Find where the given text appears and provide that cell's center as (X, Y) coordinate. 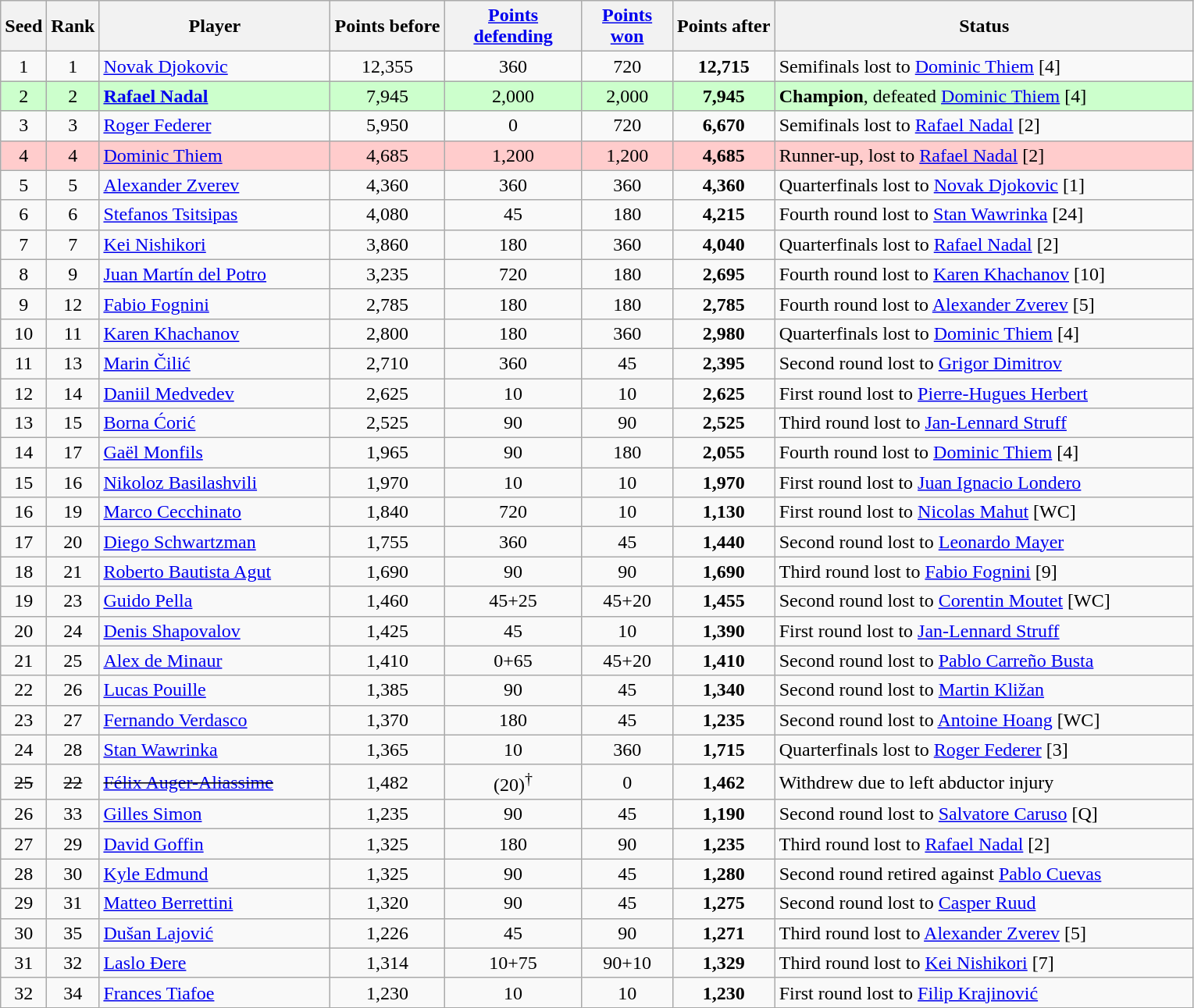
Second round retired against Pablo Cuevas (984, 874)
Lucas Pouille (215, 690)
1,715 (723, 750)
Semifinals lost to Rafael Nadal [2] (984, 126)
1,314 (387, 963)
Laslo Đere (215, 963)
1,329 (723, 963)
David Goffin (215, 844)
2,395 (723, 363)
Gaël Monfils (215, 453)
5,950 (387, 126)
Second round lost to Corentin Moutet [WC] (984, 601)
1,320 (387, 903)
Alex de Minaur (215, 661)
6,670 (723, 126)
Fourth round lost to Karen Khachanov [10] (984, 274)
First round lost to Pierre-Hugues Herbert (984, 393)
1,365 (387, 750)
Quarterfinals lost to Novak Djokovic [1] (984, 185)
1,226 (387, 933)
Gilles Simon (215, 814)
1,370 (387, 720)
12,715 (723, 66)
4,215 (723, 215)
Kyle Edmund (215, 874)
Stan Wawrinka (215, 750)
10+75 (513, 963)
3,235 (387, 274)
Roger Federer (215, 126)
Points won (627, 27)
First round lost to Juan Ignacio Londero (984, 483)
Second round lost to Salvatore Caruso [Q] (984, 814)
90+10 (627, 963)
Points after (723, 27)
Third round lost to Rafael Nadal [2] (984, 844)
1,755 (387, 542)
Daniil Medvedev (215, 393)
Second round lost to Leonardo Mayer (984, 542)
Fourth round lost to Dominic Thiem [4] (984, 453)
Status (984, 27)
Second round lost to Pablo Carreño Busta (984, 661)
33 (73, 814)
Points defending (513, 27)
1,460 (387, 601)
1,425 (387, 631)
1,280 (723, 874)
Dušan Lajović (215, 933)
Quarterfinals lost to Roger Federer [3] (984, 750)
Seed (23, 27)
Third round lost to Alexander Zverev [5] (984, 933)
Points before (387, 27)
(20)† (513, 782)
Fourth round lost to Stan Wawrinka [24] (984, 215)
Rank (73, 27)
2,980 (723, 333)
First round lost to Jan-Lennard Struff (984, 631)
34 (73, 992)
Fabio Fognini (215, 304)
Félix Auger-Aliassime (215, 782)
1,190 (723, 814)
Nikoloz Basilashvili (215, 483)
First round lost to Nicolas Mahut [WC] (984, 512)
Kei Nishikori (215, 244)
2,695 (723, 274)
Frances Tiafoe (215, 992)
45+25 (513, 601)
1,440 (723, 542)
Quarterfinals lost to Dominic Thiem [4] (984, 333)
Second round lost to Grigor Dimitrov (984, 363)
4,040 (723, 244)
Second round lost to Antoine Hoang [WC] (984, 720)
Third round lost to Kei Nishikori [7] (984, 963)
Karen Khachanov (215, 333)
1,271 (723, 933)
Marin Čilić (215, 363)
35 (73, 933)
Denis Shapovalov (215, 631)
Third round lost to Jan-Lennard Struff (984, 423)
First round lost to Filip Krajinović (984, 992)
Rafael Nadal (215, 96)
Borna Ćorić (215, 423)
3,860 (387, 244)
1,462 (723, 782)
1,965 (387, 453)
Player (215, 27)
Champion, defeated Dominic Thiem [4] (984, 96)
Withdrew due to left abductor injury (984, 782)
Fourth round lost to Alexander Zverev [5] (984, 304)
1,340 (723, 690)
Fernando Verdasco (215, 720)
Guido Pella (215, 601)
8 (23, 274)
1,482 (387, 782)
Matteo Berrettini (215, 903)
Marco Cecchinato (215, 512)
1,275 (723, 903)
4,080 (387, 215)
Novak Djokovic (215, 66)
0+65 (513, 661)
Second round lost to Martin Kližan (984, 690)
12,355 (387, 66)
Second round lost to Casper Ruud (984, 903)
1,390 (723, 631)
Semifinals lost to Dominic Thiem [4] (984, 66)
2,710 (387, 363)
Stefanos Tsitsipas (215, 215)
2,055 (723, 453)
18 (23, 572)
Third round lost to Fabio Fognini [9] (984, 572)
Runner-up, lost to Rafael Nadal [2] (984, 155)
Dominic Thiem (215, 155)
1,130 (723, 512)
2,800 (387, 333)
1,840 (387, 512)
Juan Martín del Potro (215, 274)
1,455 (723, 601)
1,385 (387, 690)
Roberto Bautista Agut (215, 572)
Quarterfinals lost to Rafael Nadal [2] (984, 244)
Diego Schwartzman (215, 542)
Alexander Zverev (215, 185)
